Return [x, y] of the center of cell containing provided text 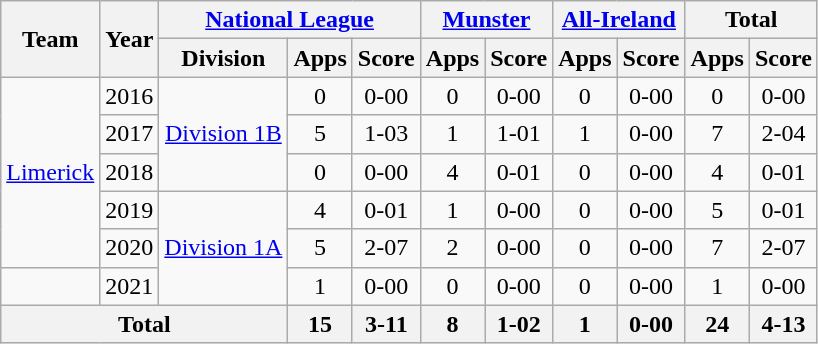
3-11 [386, 324]
2019 [130, 210]
2018 [130, 172]
1-03 [386, 134]
1-02 [519, 324]
Division 1A [224, 248]
Team [50, 39]
2020 [130, 248]
Division [224, 58]
24 [717, 324]
2 [452, 248]
2016 [130, 96]
2017 [130, 134]
Division 1B [224, 134]
Munster [486, 20]
National League [290, 20]
1-01 [519, 134]
8 [452, 324]
All-Ireland [619, 20]
15 [320, 324]
4-13 [783, 324]
2021 [130, 286]
2-04 [783, 134]
Limerick [50, 172]
Year [130, 39]
